From the cell containing the given text, extract its center point as (X, Y) coordinate. 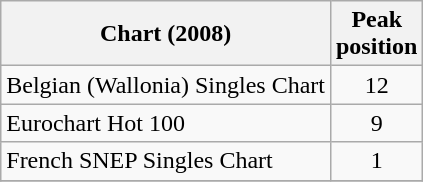
12 (376, 85)
1 (376, 161)
Eurochart Hot 100 (166, 123)
Peakposition (376, 34)
9 (376, 123)
French SNEP Singles Chart (166, 161)
Chart (2008) (166, 34)
Belgian (Wallonia) Singles Chart (166, 85)
